Output the [X, Y] coordinate of the center of the cell containing the given text.  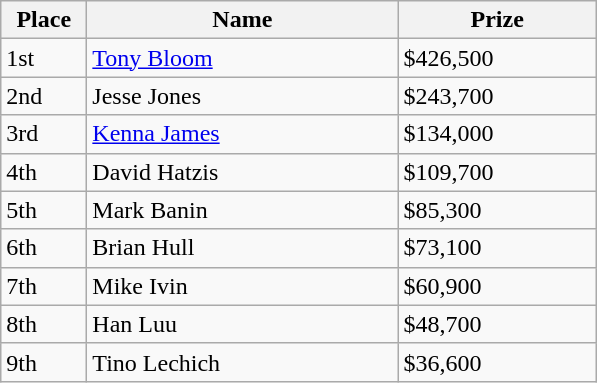
$60,900 [498, 286]
Place [44, 20]
$134,000 [498, 134]
$36,600 [498, 362]
$109,700 [498, 172]
Mark Banin [242, 210]
Han Luu [242, 324]
Brian Hull [242, 248]
Tino Lechich [242, 362]
4th [44, 172]
Mike Ivin [242, 286]
3rd [44, 134]
$243,700 [498, 96]
9th [44, 362]
2nd [44, 96]
Name [242, 20]
Prize [498, 20]
6th [44, 248]
$85,300 [498, 210]
$48,700 [498, 324]
Jesse Jones [242, 96]
1st [44, 58]
7th [44, 286]
Kenna James [242, 134]
Tony Bloom [242, 58]
David Hatzis [242, 172]
$426,500 [498, 58]
$73,100 [498, 248]
8th [44, 324]
5th [44, 210]
